Find where the given text appears and provide that cell's center as [x, y] coordinate. 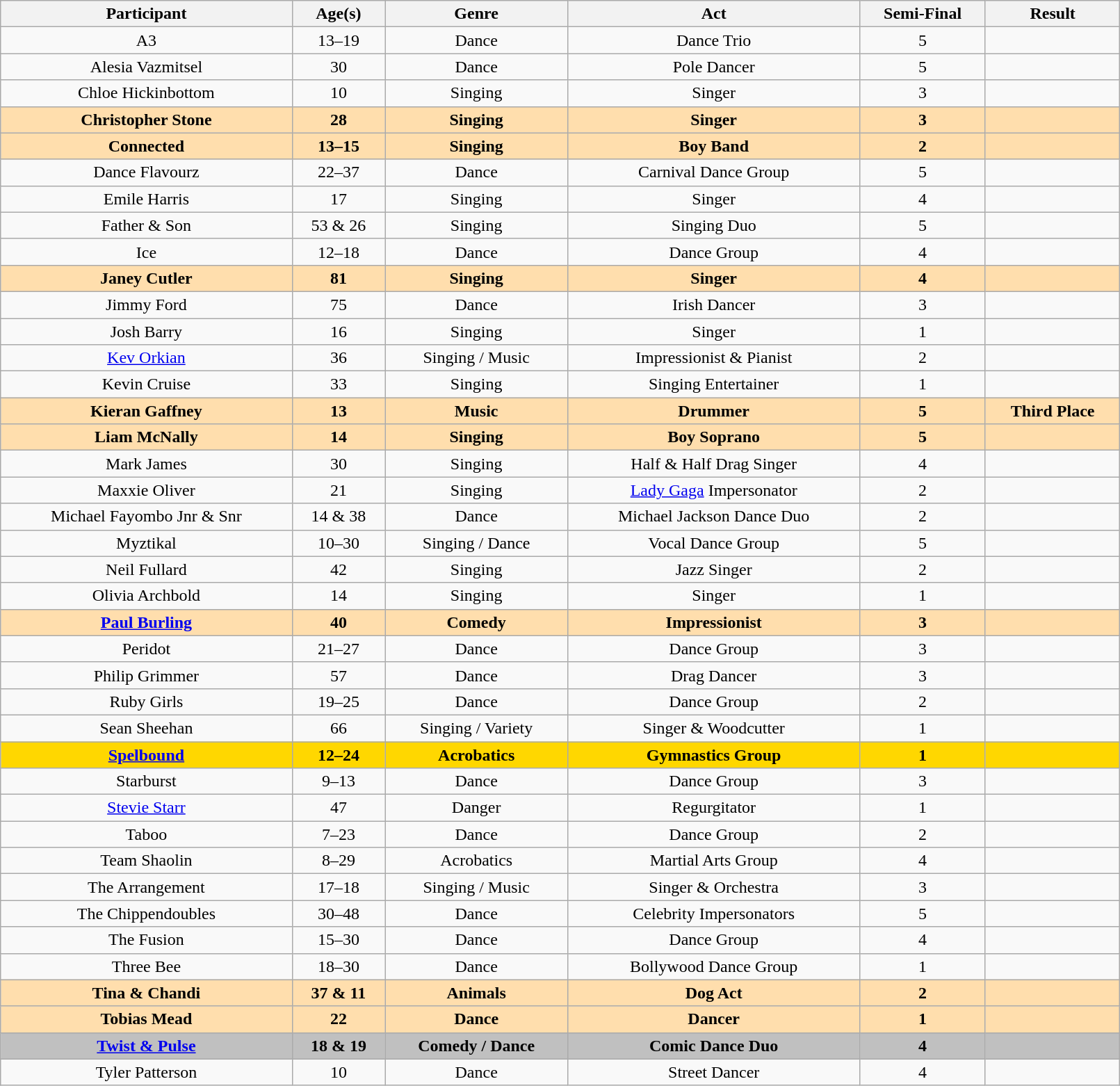
Act [714, 14]
Irish Dancer [714, 305]
9–13 [339, 781]
Paul Burling [146, 622]
Ice [146, 252]
10–30 [339, 543]
Street Dancer [714, 1072]
Celebrity Impersonators [714, 914]
Comic Dance Duo [714, 1046]
Liam McNally [146, 437]
16 [339, 332]
13–15 [339, 146]
47 [339, 808]
Music [477, 411]
8–29 [339, 861]
Spelbound [146, 754]
Emile Harris [146, 199]
Martial Arts Group [714, 861]
40 [339, 622]
Tina & Chandi [146, 993]
17 [339, 199]
Team Shaolin [146, 861]
Kevin Cruise [146, 384]
Three Bee [146, 966]
Result [1053, 14]
21–27 [339, 649]
18 & 19 [339, 1046]
Philip Grimmer [146, 675]
81 [339, 278]
Father & Son [146, 225]
22 [339, 1019]
Gymnastics Group [714, 754]
Boy Band [714, 146]
15–30 [339, 940]
Ruby Girls [146, 702]
Neil Fullard [146, 569]
28 [339, 120]
Age(s) [339, 14]
57 [339, 675]
Participant [146, 14]
Tyler Patterson [146, 1072]
17–18 [339, 887]
Vocal Dance Group [714, 543]
Kieran Gaffney [146, 411]
Bollywood Dance Group [714, 966]
Tobias Mead [146, 1019]
7–23 [339, 834]
12–18 [339, 252]
Pole Dancer [714, 67]
42 [339, 569]
75 [339, 305]
Starburst [146, 781]
Genre [477, 14]
Taboo [146, 834]
Animals [477, 993]
Myztikal [146, 543]
Carnival Dance Group [714, 172]
Third Place [1053, 411]
Sean Sheehan [146, 728]
Singing / Variety [477, 728]
18–30 [339, 966]
Janey Cutler [146, 278]
A3 [146, 40]
13–19 [339, 40]
53 & 26 [339, 225]
The Arrangement [146, 887]
Regurgitator [714, 808]
Olivia Archbold [146, 596]
Mark James [146, 464]
Boy Soprano [714, 437]
Comedy [477, 622]
The Chippendoubles [146, 914]
Impressionist & Pianist [714, 358]
37 & 11 [339, 993]
Chloe Hickinbottom [146, 93]
30–48 [339, 914]
Half & Half Drag Singer [714, 464]
Drummer [714, 411]
Singing / Dance [477, 543]
Impressionist [714, 622]
Maxxie Oliver [146, 490]
36 [339, 358]
Lady Gaga Impersonator [714, 490]
Michael Jackson Dance Duo [714, 517]
Dance Trio [714, 40]
Jimmy Ford [146, 305]
66 [339, 728]
33 [339, 384]
Dog Act [714, 993]
Singing Entertainer [714, 384]
12–24 [339, 754]
21 [339, 490]
Danger [477, 808]
Stevie Starr [146, 808]
Singer & Woodcutter [714, 728]
Comedy / Dance [477, 1046]
Jazz Singer [714, 569]
Semi-Final [923, 14]
Dancer [714, 1019]
Josh Barry [146, 332]
Connected [146, 146]
14 & 38 [339, 517]
The Fusion [146, 940]
Dance Flavourz [146, 172]
Singer & Orchestra [714, 887]
Alesia Vazmitsel [146, 67]
Singing Duo [714, 225]
19–25 [339, 702]
Drag Dancer [714, 675]
Christopher Stone [146, 120]
Kev Orkian [146, 358]
Peridot [146, 649]
22–37 [339, 172]
Twist & Pulse [146, 1046]
13 [339, 411]
Michael Fayombo Jnr & Snr [146, 517]
